Identify which cell holds the provided text, then report its [X, Y] central coordinate. 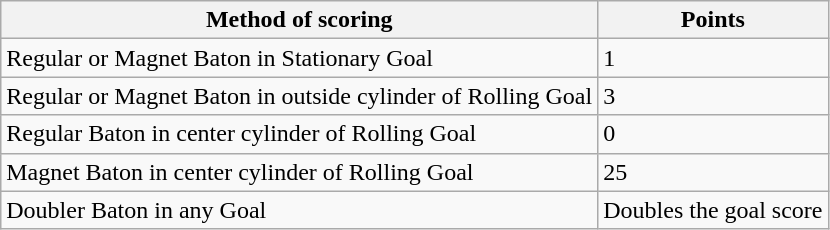
Regular Baton in center cylinder of Rolling Goal [300, 134]
Doubles the goal score [713, 210]
Regular or Magnet Baton in outside cylinder of Rolling Goal [300, 96]
3 [713, 96]
0 [713, 134]
Points [713, 20]
Magnet Baton in center cylinder of Rolling Goal [300, 172]
25 [713, 172]
Regular or Magnet Baton in Stationary Goal [300, 58]
Method of scoring [300, 20]
1 [713, 58]
Doubler Baton in any Goal [300, 210]
